Return [x, y] of the center of cell containing provided text 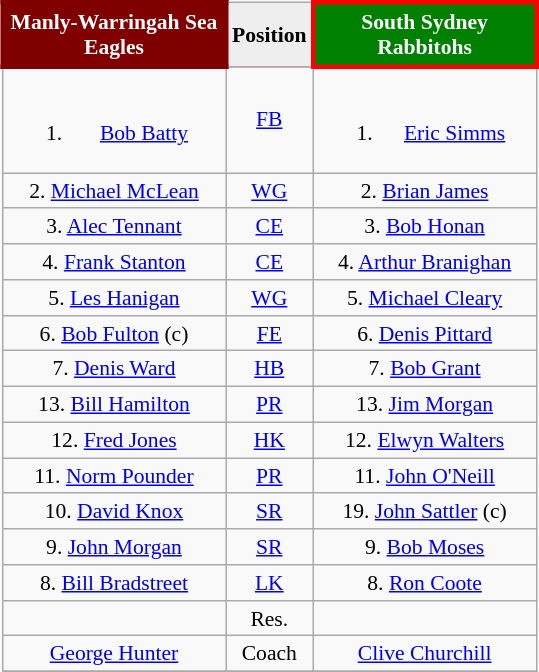
7. Denis Ward [114, 369]
9. Bob Moses [424, 547]
George Hunter [114, 654]
2. Michael McLean [114, 191]
10. David Knox [114, 511]
Coach [270, 654]
South Sydney Rabbitohs [424, 35]
FB [270, 120]
4. Frank Stanton [114, 262]
13. Jim Morgan [424, 405]
Clive Churchill [424, 654]
HB [270, 369]
5. Michael Cleary [424, 298]
11. Norm Pounder [114, 476]
Res. [270, 618]
13. Bill Hamilton [114, 405]
FE [270, 333]
6. Denis Pittard [424, 333]
8. Bill Bradstreet [114, 583]
8. Ron Coote [424, 583]
12. Elwyn Walters [424, 440]
Manly-Warringah Sea Eagles [114, 35]
3. Alec Tennant [114, 226]
7. Bob Grant [424, 369]
9. John Morgan [114, 547]
Eric Simms [424, 120]
HK [270, 440]
2. Brian James [424, 191]
LK [270, 583]
3. Bob Honan [424, 226]
6. Bob Fulton (c) [114, 333]
Bob Batty [114, 120]
19. John Sattler (c) [424, 511]
Position [270, 35]
11. John O'Neill [424, 476]
5. Les Hanigan [114, 298]
4. Arthur Branighan [424, 262]
12. Fred Jones [114, 440]
